Identify which cell holds the provided text, then report its (X, Y) central coordinate. 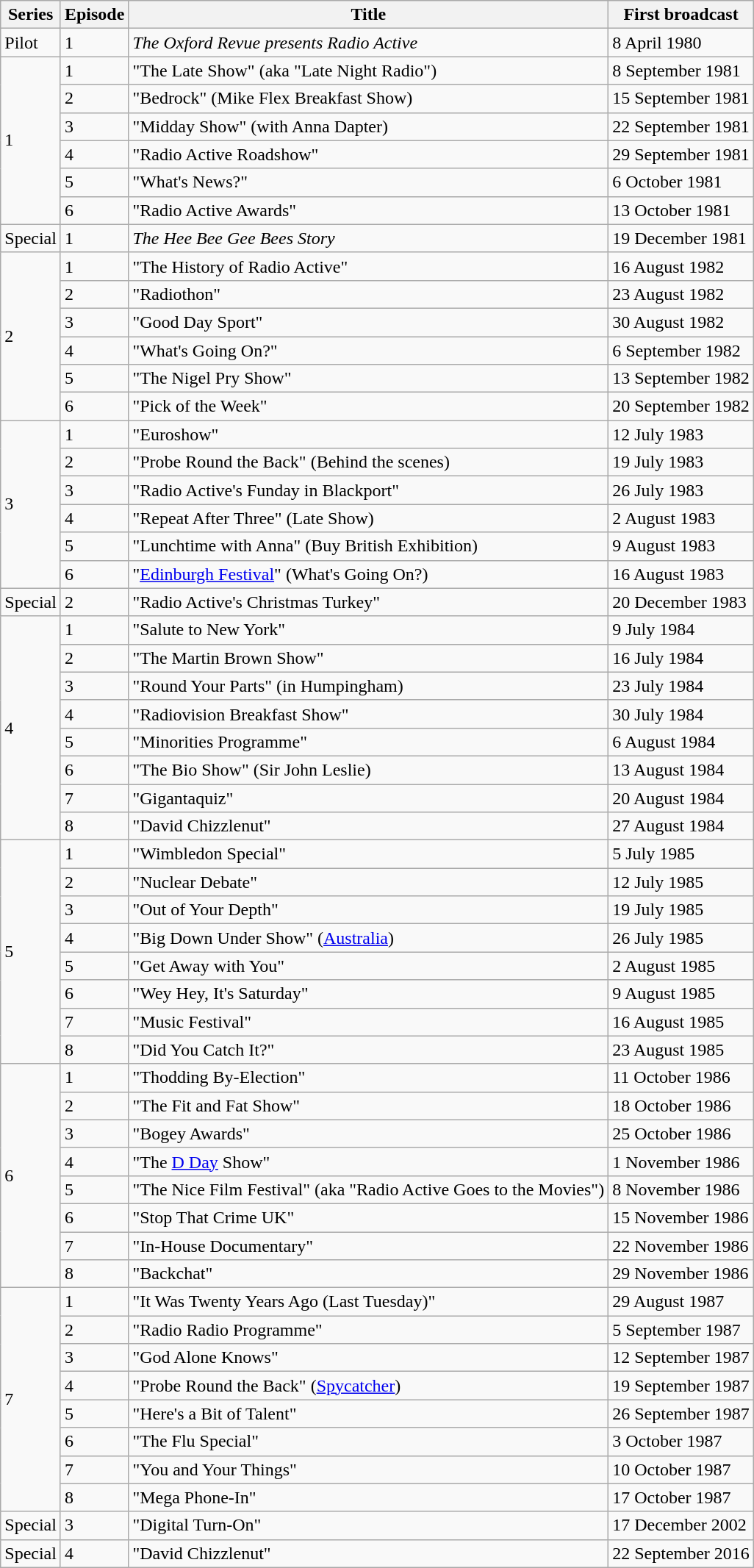
"Salute to New York" (369, 630)
20 August 1984 (681, 798)
16 July 1984 (681, 658)
"Radiothon" (369, 294)
"The D Day Show" (369, 1161)
25 October 1986 (681, 1134)
11 October 1986 (681, 1078)
16 August 1985 (681, 1022)
22 September 1981 (681, 126)
23 August 1982 (681, 294)
9 August 1985 (681, 994)
"The Bio Show" (Sir John Leslie) (369, 770)
26 September 1987 (681, 1414)
16 August 1983 (681, 574)
9 July 1984 (681, 630)
13 October 1981 (681, 210)
"Midday Show" (with Anna Dapter) (369, 126)
19 December 1981 (681, 238)
"Radio Active Awards" (369, 210)
The Oxford Revue presents Radio Active (369, 43)
22 September 2016 (681, 1553)
"The History of Radio Active" (369, 266)
30 July 1984 (681, 714)
12 September 1987 (681, 1358)
"Nuclear Debate" (369, 882)
"What's Going On?" (369, 351)
18 October 1986 (681, 1106)
"Bedrock" (Mike Flex Breakfast Show) (369, 99)
"Bogey Awards" (369, 1134)
"Minorities Programme" (369, 742)
"Repeat After Three" (Late Show) (369, 518)
"You and Your Things" (369, 1469)
Episode (94, 15)
The Hee Bee Gee Bees Story (369, 238)
"The Martin Brown Show" (369, 658)
27 August 1984 (681, 826)
6 August 1984 (681, 742)
"Probe Round the Back" (Spycatcher) (369, 1386)
"Radio Radio Programme" (369, 1330)
"Good Day Sport" (369, 322)
29 August 1987 (681, 1302)
6 October 1981 (681, 182)
8 April 1980 (681, 43)
"Radio Active Roadshow" (369, 154)
23 August 1985 (681, 1050)
9 August 1983 (681, 546)
"Big Down Under Show" (Australia) (369, 938)
"Music Festival" (369, 1022)
19 July 1983 (681, 462)
20 December 1983 (681, 602)
"Wey Hey, It's Saturday" (369, 994)
23 July 1984 (681, 686)
Title (369, 15)
5 July 1985 (681, 854)
29 November 1986 (681, 1274)
2 August 1983 (681, 518)
26 July 1985 (681, 938)
19 July 1985 (681, 910)
"Get Away with You" (369, 966)
"The Nice Film Festival" (aka "Radio Active Goes to the Movies") (369, 1189)
"The Late Show" (aka "Late Night Radio") (369, 71)
3 October 1987 (681, 1442)
"Here's a Bit of Talent" (369, 1414)
"Backchat" (369, 1274)
"Did You Catch It?" (369, 1050)
"Radio Active's Funday in Blackport" (369, 490)
"The Fit and Fat Show" (369, 1106)
17 December 2002 (681, 1525)
Pilot (31, 43)
5 September 1987 (681, 1330)
1 November 1986 (681, 1161)
6 September 1982 (681, 351)
"The Nigel Pry Show" (369, 379)
"The Flu Special" (369, 1442)
"It Was Twenty Years Ago (Last Tuesday)" (369, 1302)
"Gigantaquiz" (369, 798)
"Edinburgh Festival" (What's Going On?) (369, 574)
"Lunchtime with Anna" (Buy British Exhibition) (369, 546)
"Mega Phone-In" (369, 1497)
"What's News?" (369, 182)
29 September 1981 (681, 154)
22 November 1986 (681, 1246)
15 September 1981 (681, 99)
"Stop That Crime UK" (369, 1217)
20 September 1982 (681, 407)
15 November 1986 (681, 1217)
"God Alone Knows" (369, 1358)
12 July 1985 (681, 882)
"Out of Your Depth" (369, 910)
30 August 1982 (681, 322)
"Radio Active's Christmas Turkey" (369, 602)
First broadcast (681, 15)
10 October 1987 (681, 1469)
13 August 1984 (681, 770)
8 November 1986 (681, 1189)
12 July 1983 (681, 434)
13 September 1982 (681, 379)
17 October 1987 (681, 1497)
"Radiovision Breakfast Show" (369, 714)
Series (31, 15)
"Euroshow" (369, 434)
2 August 1985 (681, 966)
"Round Your Parts" (in Humpingham) (369, 686)
16 August 1982 (681, 266)
"In-House Documentary" (369, 1246)
19 September 1987 (681, 1386)
"Digital Turn-On" (369, 1525)
"Wimbledon Special" (369, 854)
26 July 1983 (681, 490)
"Pick of the Week" (369, 407)
"Thodding By-Election" (369, 1078)
8 September 1981 (681, 71)
"Probe Round the Back" (Behind the scenes) (369, 462)
